Capture the cell that displays the provided text and extract its [X, Y] central coordinate. 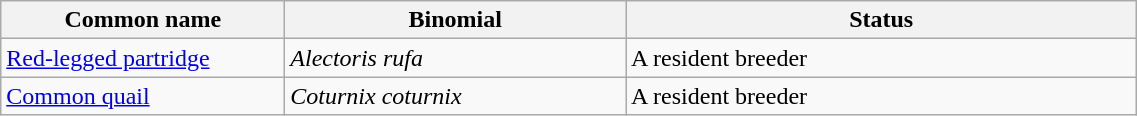
Status [882, 20]
Alectoris rufa [456, 58]
Coturnix coturnix [456, 96]
Common name [143, 20]
Binomial [456, 20]
Common quail [143, 96]
Red-legged partridge [143, 58]
